From the cell containing the given text, extract its center point as (x, y) coordinate. 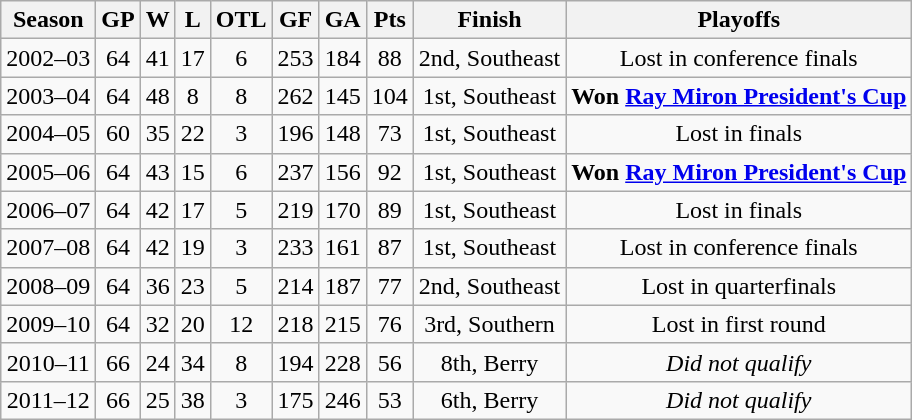
43 (158, 172)
156 (342, 172)
87 (390, 248)
Playoffs (739, 20)
253 (296, 58)
92 (390, 172)
35 (158, 134)
170 (342, 210)
8th, Berry (489, 362)
2010–11 (48, 362)
89 (390, 210)
Pts (390, 20)
194 (296, 362)
237 (296, 172)
77 (390, 286)
36 (158, 286)
6th, Berry (489, 400)
215 (342, 324)
233 (296, 248)
Finish (489, 20)
Lost in quarterfinals (739, 286)
GP (118, 20)
262 (296, 96)
219 (296, 210)
196 (296, 134)
12 (241, 324)
48 (158, 96)
148 (342, 134)
2005–06 (48, 172)
24 (158, 362)
2004–05 (48, 134)
246 (342, 400)
2003–04 (48, 96)
22 (192, 134)
88 (390, 58)
161 (342, 248)
145 (342, 96)
20 (192, 324)
76 (390, 324)
184 (342, 58)
W (158, 20)
23 (192, 286)
2008–09 (48, 286)
2006–07 (48, 210)
218 (296, 324)
GF (296, 20)
41 (158, 58)
Lost in first round (739, 324)
2007–08 (48, 248)
187 (342, 286)
228 (342, 362)
Season (48, 20)
25 (158, 400)
175 (296, 400)
104 (390, 96)
73 (390, 134)
56 (390, 362)
GA (342, 20)
2002–03 (48, 58)
214 (296, 286)
2009–10 (48, 324)
15 (192, 172)
32 (158, 324)
38 (192, 400)
53 (390, 400)
34 (192, 362)
L (192, 20)
3rd, Southern (489, 324)
19 (192, 248)
OTL (241, 20)
2011–12 (48, 400)
60 (118, 134)
